Find where the given text appears and provide that cell's center as [X, Y] coordinate. 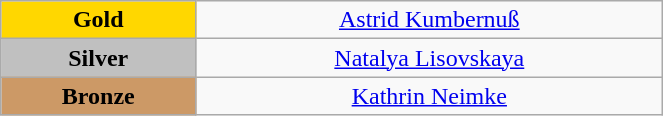
Kathrin Neimke [430, 96]
Bronze [98, 96]
Silver [98, 58]
Natalya Lisovskaya [430, 58]
Gold [98, 20]
Astrid Kumbernuß [430, 20]
